Determine the [x, y] coordinate at the center of the cell enclosing the given text.  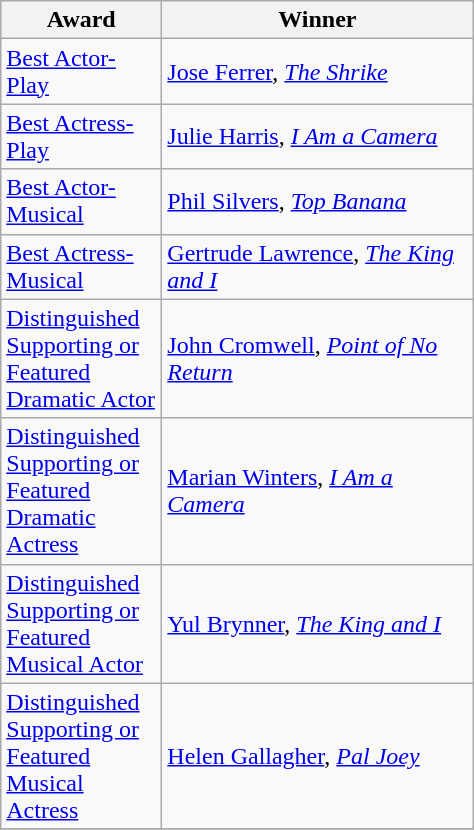
Marian Winters, I Am a Camera [318, 491]
Best Actor-Musical [82, 202]
Jose Ferrer, The Shrike [318, 72]
Distinguished Supporting or Featured Musical Actor [82, 624]
Phil Silvers, Top Banana [318, 202]
Award [82, 20]
Distinguished Supporting or Featured Musical Actress [82, 756]
Gertrude Lawrence, The King and I [318, 266]
Distinguished Supporting or Featured Dramatic Actress [82, 491]
Yul Brynner, The King and I [318, 624]
Winner [318, 20]
John Cromwell, Point of No Return [318, 358]
Julie Harris, I Am a Camera [318, 136]
Best Actor-Play [82, 72]
Best Actress-Musical [82, 266]
Distinguished Supporting or Featured Dramatic Actor [82, 358]
Best Actress-Play [82, 136]
Helen Gallagher, Pal Joey [318, 756]
